Output the (X, Y) coordinate of the center of the cell containing the given text.  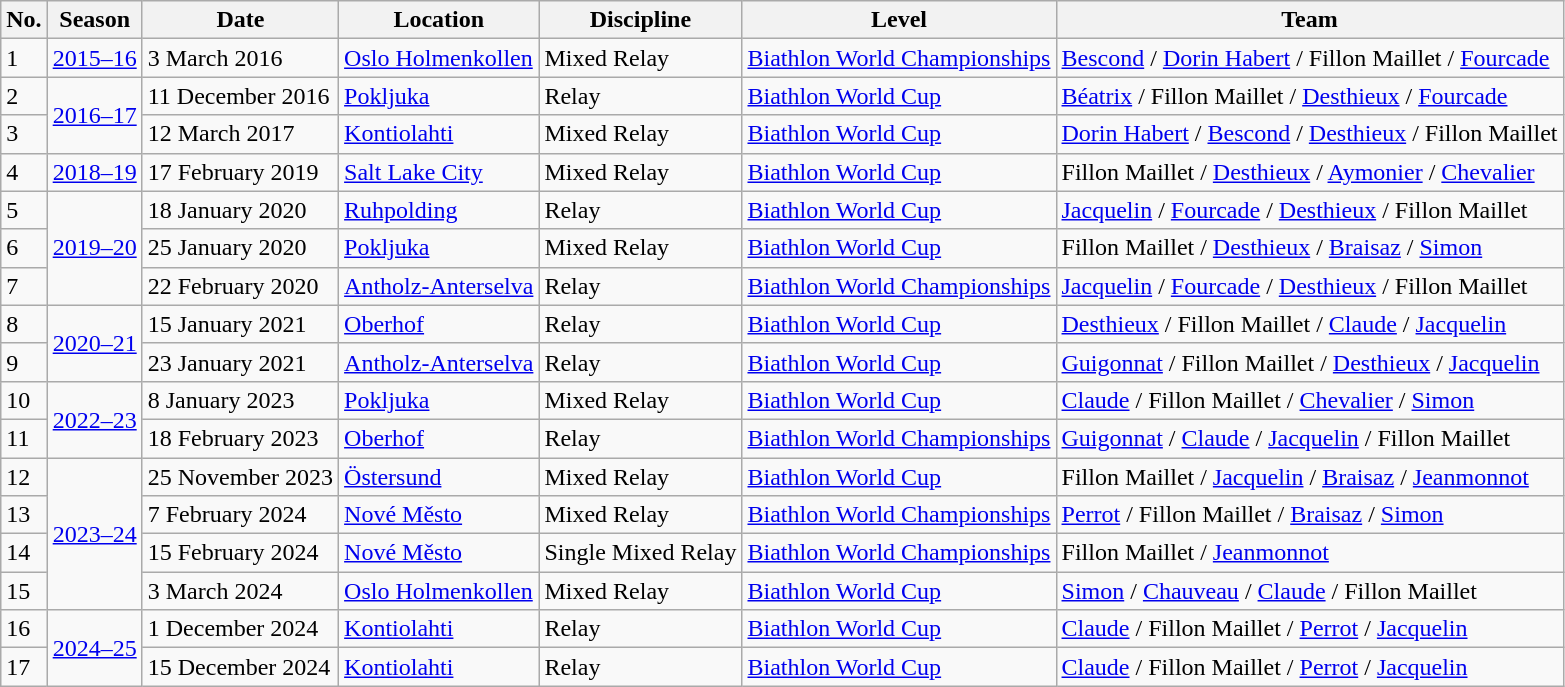
Bescond / Dorin Habert / Fillon Maillet / Fourcade (1310, 58)
No. (24, 20)
2019–20 (94, 248)
7 (24, 286)
Level (899, 20)
2016–17 (94, 115)
14 (24, 553)
2015–16 (94, 58)
9 (24, 362)
7 February 2024 (240, 515)
15 (24, 591)
18 January 2020 (240, 210)
Fillon Maillet / Desthieux / Braisaz / Simon (1310, 248)
17 (24, 667)
Desthieux / Fillon Maillet / Claude / Jacquelin (1310, 324)
8 (24, 324)
13 (24, 515)
25 November 2023 (240, 477)
17 February 2019 (240, 172)
25 January 2020 (240, 248)
Season (94, 20)
Guigonnat / Fillon Maillet / Desthieux / Jacquelin (1310, 362)
Claude / Fillon Maillet / Chevalier / Simon (1310, 400)
2022–23 (94, 419)
Béatrix / Fillon Maillet / Desthieux / Fourcade (1310, 96)
15 January 2021 (240, 324)
Date (240, 20)
Fillon Maillet / Jacquelin / Braisaz / Jeanmonnot (1310, 477)
Simon / Chauveau / Claude / Fillon Maillet (1310, 591)
23 January 2021 (240, 362)
4 (24, 172)
12 March 2017 (240, 134)
1 December 2024 (240, 629)
Single Mixed Relay (640, 553)
2018–19 (94, 172)
22 February 2020 (240, 286)
3 (24, 134)
Dorin Habert / Bescond / Desthieux / Fillon Maillet (1310, 134)
2023–24 (94, 534)
Perrot / Fillon Maillet / Braisaz / Simon (1310, 515)
2024–25 (94, 648)
12 (24, 477)
Ruhpolding (439, 210)
Fillon Maillet / Jeanmonnot (1310, 553)
Location (439, 20)
3 March 2016 (240, 58)
3 March 2024 (240, 591)
Fillon Maillet / Desthieux / Aymonier / Chevalier (1310, 172)
Team (1310, 20)
16 (24, 629)
Salt Lake City (439, 172)
2 (24, 96)
2020–21 (94, 343)
1 (24, 58)
18 February 2023 (240, 438)
10 (24, 400)
Discipline (640, 20)
Östersund (439, 477)
15 December 2024 (240, 667)
Guigonnat / Claude / Jacquelin / Fillon Maillet (1310, 438)
11 December 2016 (240, 96)
15 February 2024 (240, 553)
8 January 2023 (240, 400)
5 (24, 210)
6 (24, 248)
11 (24, 438)
